Return the [X, Y] coordinate for the center point of the cell that contains the specified text.  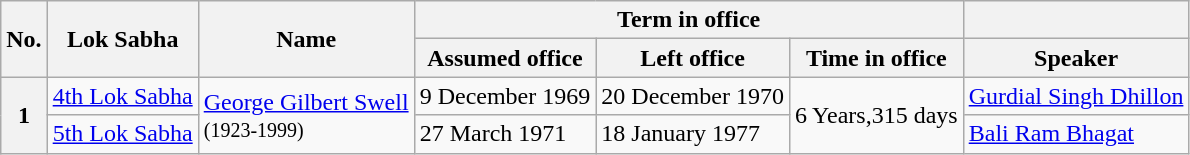
Time in office [876, 58]
George Gilbert Swell(1923-1999) [306, 115]
Lok Sabha [122, 39]
4th Lok Sabha [122, 96]
20 December 1970 [693, 96]
Left office [693, 58]
Assumed office [505, 58]
Gurdial Singh Dhillon [1076, 96]
No. [24, 39]
5th Lok Sabha [122, 134]
27 March 1971 [505, 134]
Name [306, 39]
Term in office [688, 20]
18 January 1977 [693, 134]
Bali Ram Bhagat [1076, 134]
6 Years,315 days [876, 115]
Speaker [1076, 58]
9 December 1969 [505, 96]
1 [24, 115]
